Identify which cell holds the provided text, then report its (X, Y) central coordinate. 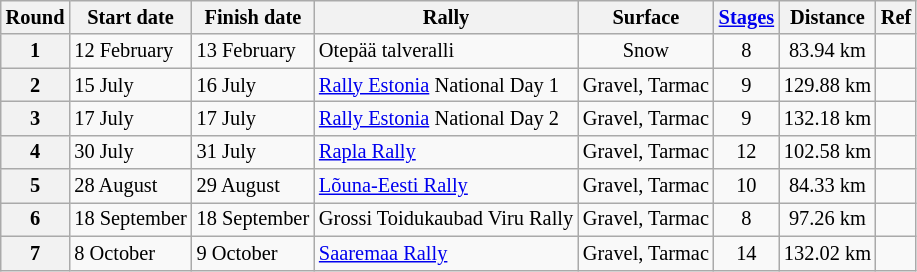
132.02 km (828, 253)
16 July (253, 85)
7 (36, 253)
30 July (130, 152)
Rally (446, 17)
12 February (130, 51)
3 (36, 118)
5 (36, 186)
14 (746, 253)
10 (746, 186)
Rally Estonia National Day 1 (446, 85)
Finish date (253, 17)
Distance (828, 17)
29 August (253, 186)
2 (36, 85)
1 (36, 51)
12 (746, 152)
129.88 km (828, 85)
8 October (130, 253)
15 July (130, 85)
Rally Estonia National Day 2 (446, 118)
Round (36, 17)
102.58 km (828, 152)
Ref (896, 17)
83.94 km (828, 51)
13 February (253, 51)
84.33 km (828, 186)
Lõuna-Eesti Rally (446, 186)
Stages (746, 17)
Grossi Toidukaubad Viru Rally (446, 219)
Surface (646, 17)
97.26 km (828, 219)
6 (36, 219)
Start date (130, 17)
Otepää talveralli (446, 51)
28 August (130, 186)
4 (36, 152)
132.18 km (828, 118)
Rapla Rally (446, 152)
9 October (253, 253)
31 July (253, 152)
Saaremaa Rally (446, 253)
Snow (646, 51)
